Search for the cell housing the specified text and yield its [x, y] center coordinate. 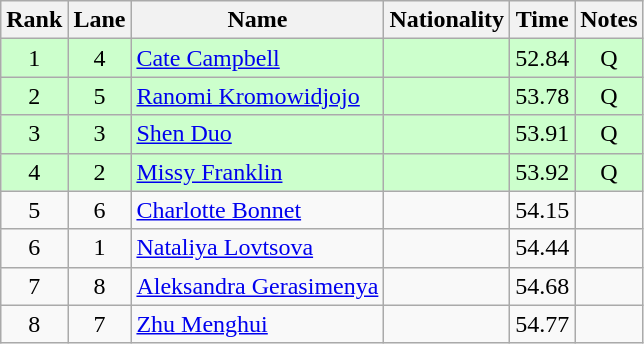
53.91 [542, 134]
Aleksandra Gerasimenya [258, 286]
Nationality [447, 20]
54.77 [542, 324]
Charlotte Bonnet [258, 210]
Zhu Menghui [258, 324]
Notes [609, 20]
54.44 [542, 248]
52.84 [542, 58]
53.78 [542, 96]
Missy Franklin [258, 172]
53.92 [542, 172]
Time [542, 20]
Ranomi Kromowidjojo [258, 96]
54.15 [542, 210]
Lane [100, 20]
54.68 [542, 286]
Cate Campbell [258, 58]
Nataliya Lovtsova [258, 248]
Name [258, 20]
Shen Duo [258, 134]
Rank [34, 20]
